Determine the [x, y] coordinate at the center of the cell enclosing the given text.  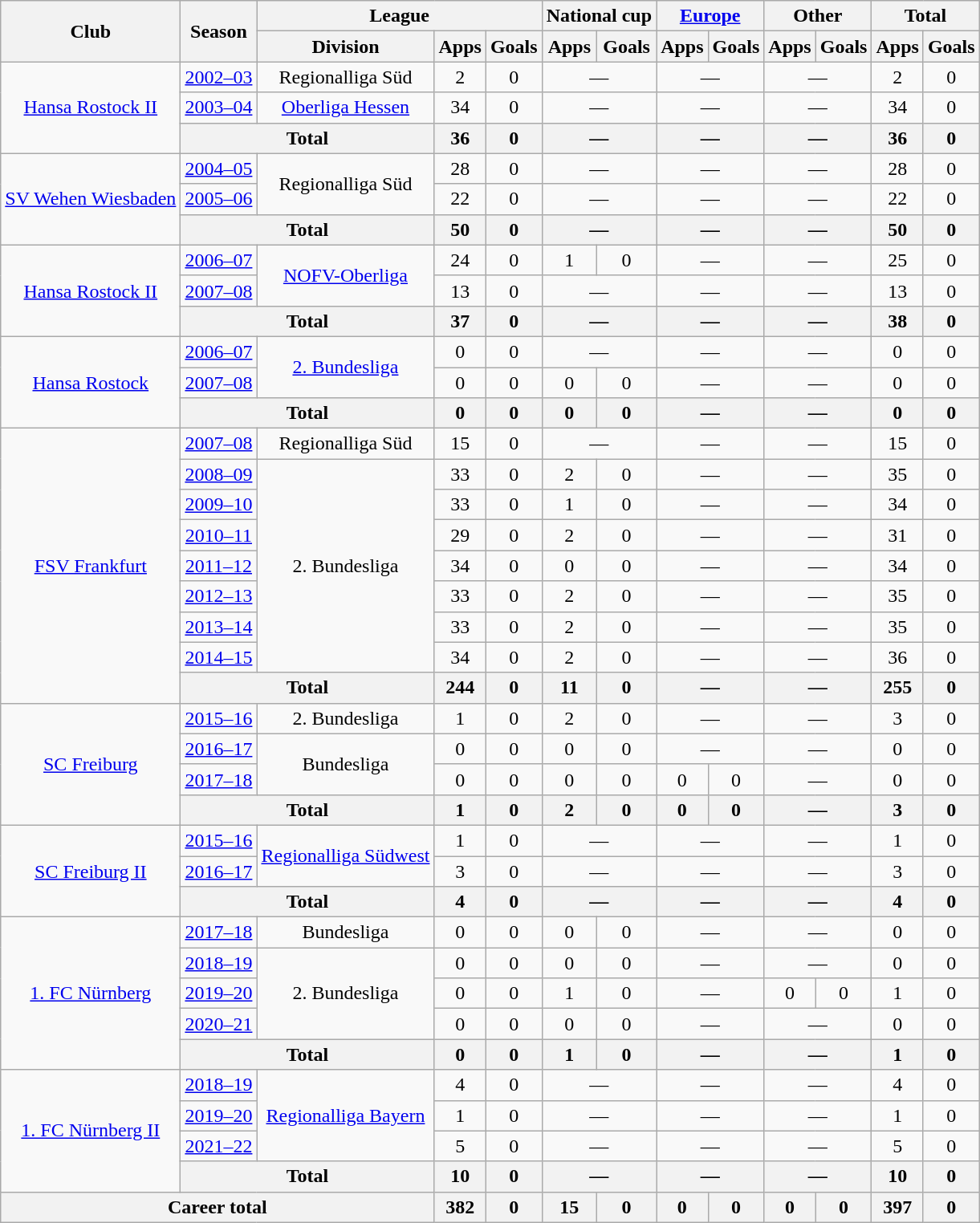
2021–22 [218, 1146]
Career total [218, 1207]
2012–13 [218, 596]
2013–14 [218, 627]
Season [218, 31]
National cup [599, 16]
SC Freiburg [91, 764]
2002–03 [218, 77]
2020–21 [218, 1024]
Regionalliga Bayern [345, 1115]
29 [460, 535]
League [400, 16]
Europe [710, 16]
11 [569, 688]
NOFV-Oberliga [345, 275]
397 [897, 1207]
37 [460, 321]
244 [460, 688]
31 [897, 535]
Oberliga Hessen [345, 108]
Regionalliga Südwest [345, 855]
1. FC Nürnberg II [91, 1131]
2009–10 [218, 505]
Division [345, 47]
2011–12 [218, 566]
Other [818, 16]
1. FC Nürnberg [91, 993]
Club [91, 31]
2008–09 [218, 474]
SV Wehen Wiesbaden [91, 199]
FSV Frankfurt [91, 567]
2010–11 [218, 535]
SC Freiburg II [91, 871]
2003–04 [218, 108]
25 [897, 260]
38 [897, 321]
382 [460, 1207]
2004–05 [218, 169]
2014–15 [218, 657]
255 [897, 688]
2005–06 [218, 199]
24 [460, 260]
Hansa Rostock [91, 382]
